Identify which cell holds the provided text, then report its (X, Y) central coordinate. 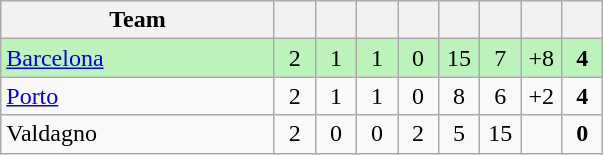
+2 (542, 96)
Valdagno (138, 134)
Porto (138, 96)
7 (500, 58)
6 (500, 96)
Team (138, 20)
+8 (542, 58)
5 (460, 134)
Barcelona (138, 58)
8 (460, 96)
